Capture the cell that displays the provided text and extract its (X, Y) central coordinate. 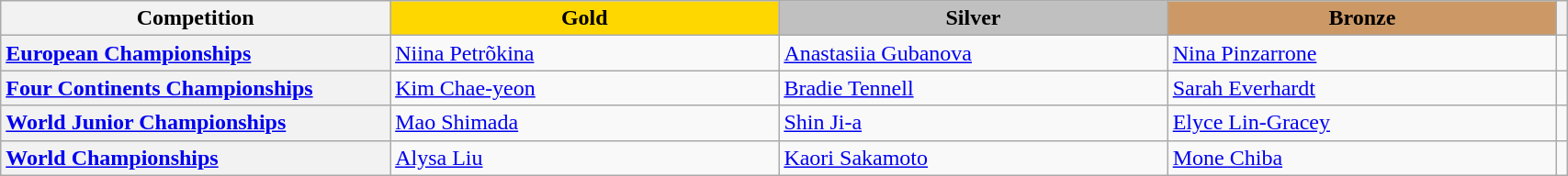
Alysa Liu (584, 158)
Bradie Tennell (974, 88)
Silver (974, 18)
Sarah Everhardt (1361, 88)
Nina Pinzarrone (1361, 53)
Anastasiia Gubanova (974, 53)
Four Continents Championships (196, 88)
Bronze (1361, 18)
World Championships (196, 158)
Mone Chiba (1361, 158)
Mao Shimada (584, 123)
World Junior Championships (196, 123)
Competition (196, 18)
European Championships (196, 53)
Kim Chae-yeon (584, 88)
Elyce Lin-Gracey (1361, 123)
Niina Petrõkina (584, 53)
Gold (584, 18)
Kaori Sakamoto (974, 158)
Shin Ji-a (974, 123)
